For the text-containing cell, return its midpoint in (X, Y) coordinate format. 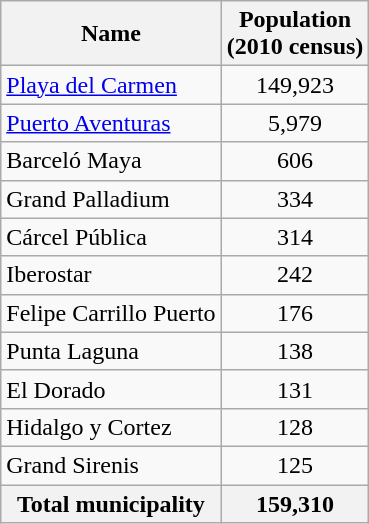
159,310 (295, 503)
606 (295, 161)
Playa del Carmen (111, 85)
Name (111, 34)
El Dorado (111, 389)
Cárcel Pública (111, 237)
Grand Sirenis (111, 465)
Felipe Carrillo Puerto (111, 313)
131 (295, 389)
242 (295, 275)
128 (295, 427)
Grand Palladium (111, 199)
Iberostar (111, 275)
149,923 (295, 85)
Puerto Aventuras (111, 123)
Barceló Maya (111, 161)
Hidalgo y Cortez (111, 427)
5,979 (295, 123)
138 (295, 351)
334 (295, 199)
125 (295, 465)
176 (295, 313)
Population(2010 census) (295, 34)
314 (295, 237)
Punta Laguna (111, 351)
Total municipality (111, 503)
